Detect which cell encompasses the target text, then output its (X, Y) center coordinate. 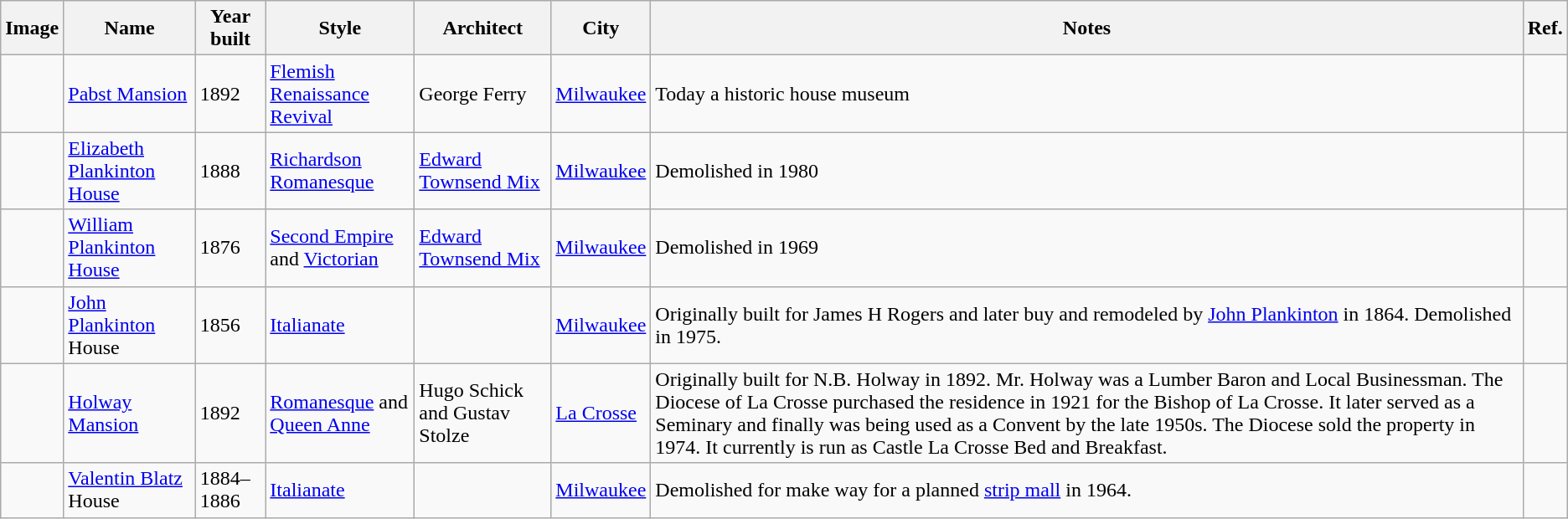
La Crosse (601, 414)
Ref. (1545, 28)
Flemish Renaissance Revival (340, 94)
1884–1886 (230, 491)
Architect (482, 28)
John Plankinton House (130, 325)
Holway Mansion (130, 414)
Valentin Blatz House (130, 491)
Second Empire and Victorian (340, 248)
Romanesque and Queen Anne (340, 414)
Elizabeth Plankinton House (130, 171)
Richardson Romanesque (340, 171)
William Plankinton House (130, 248)
1876 (230, 248)
1888 (230, 171)
Originally built for James H Rogers and later buy and remodeled by John Plankinton in 1864. Demolished in 1975. (1087, 325)
Style (340, 28)
Demolished for make way for a planned strip mall in 1964. (1087, 491)
Demolished in 1980 (1087, 171)
George Ferry (482, 94)
Notes (1087, 28)
Name (130, 28)
Year built (230, 28)
Hugo Schick and Gustav Stolze (482, 414)
1856 (230, 325)
City (601, 28)
Image (32, 28)
Demolished in 1969 (1087, 248)
Pabst Mansion (130, 94)
Today a historic house museum (1087, 94)
